Find where the given text appears and provide that cell's center as [X, Y] coordinate. 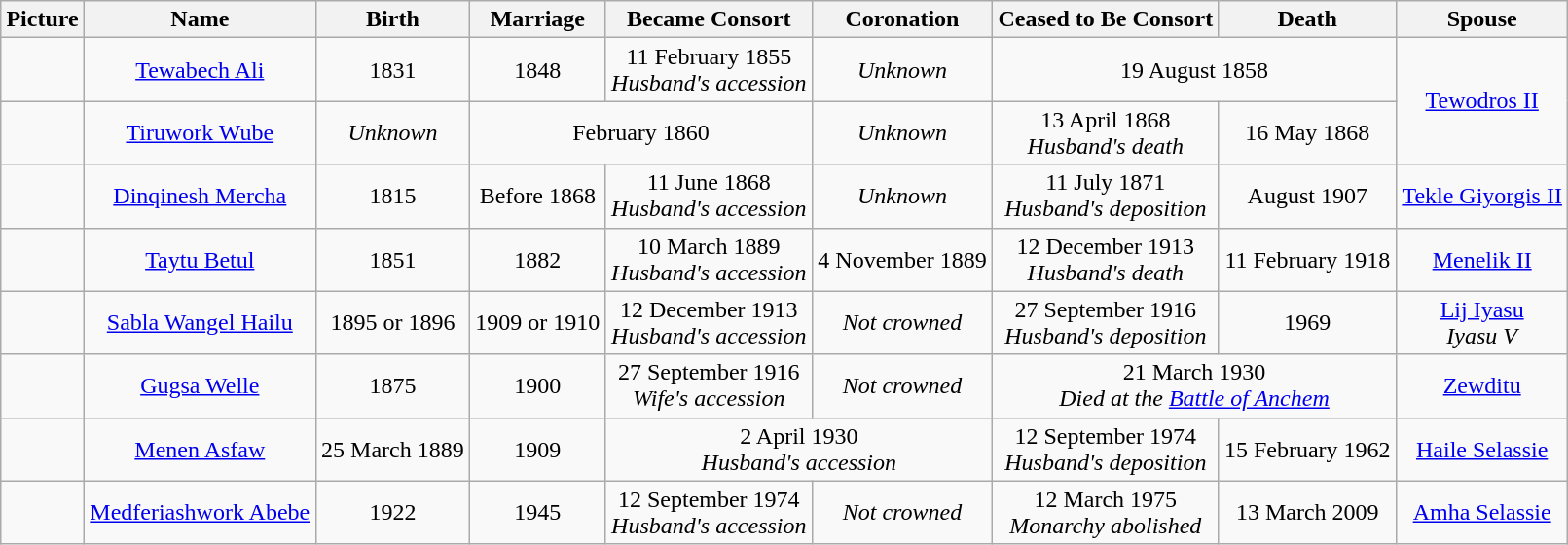
1922 [392, 512]
11 February 1855Husband's accession [709, 70]
1900 [538, 385]
27 September 1916Husband's deposition [1106, 323]
Tiruwork Wube [200, 132]
13 March 2009 [1307, 512]
1895 or 1896 [392, 323]
12 March 1975Monarchy abolished [1106, 512]
Before 1868 [538, 197]
Tewodros II [1481, 101]
19 August 1858 [1195, 70]
Marriage [538, 19]
Became Consort [709, 19]
12 September 1974Husband's deposition [1106, 450]
Haile Selassie [1481, 450]
12 December 1913Husband's accession [709, 323]
25 March 1889 [392, 450]
Spouse [1481, 19]
Death [1307, 19]
February 1860 [641, 132]
Sabla Wangel Hailu [200, 323]
1875 [392, 385]
16 May 1868 [1307, 132]
Tewabech Ali [200, 70]
1909 [538, 450]
1945 [538, 512]
August 1907 [1307, 197]
Ceased to Be Consort [1106, 19]
1909 or 1910 [538, 323]
Picture [43, 19]
1831 [392, 70]
1882 [538, 259]
Dinqinesh Mercha [200, 197]
27 September 1916Wife's accession [709, 385]
4 November 1889 [901, 259]
Menelik II [1481, 259]
21 March 1930Died at the Battle of Anchem [1195, 385]
11 February 1918 [1307, 259]
Medferiashwork Abebe [200, 512]
Gugsa Welle [200, 385]
13 April 1868Husband's death [1106, 132]
15 February 1962 [1307, 450]
Birth [392, 19]
Coronation [901, 19]
1848 [538, 70]
10 March 1889Husband's accession [709, 259]
Taytu Betul [200, 259]
Menen Asfaw [200, 450]
12 September 1974Husband's accession [709, 512]
Lij IyasuIyasu V [1481, 323]
1969 [1307, 323]
1851 [392, 259]
1815 [392, 197]
Tekle Giyorgis II [1481, 197]
2 April 1930Husband's accession [798, 450]
11 July 1871Husband's deposition [1106, 197]
Amha Selassie [1481, 512]
Name [200, 19]
11 June 1868Husband's accession [709, 197]
12 December 1913Husband's death [1106, 259]
Zewditu [1481, 385]
